Scan for the cell matching the given text and deliver its (x, y) coordinate at center. 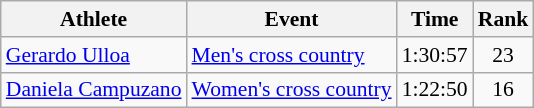
Rank (504, 19)
16 (504, 90)
1:22:50 (435, 90)
Gerardo Ulloa (94, 55)
1:30:57 (435, 55)
Men's cross country (292, 55)
Athlete (94, 19)
Daniela Campuzano (94, 90)
Time (435, 19)
Women's cross country (292, 90)
23 (504, 55)
Event (292, 19)
